Find where the given text appears and provide that cell's center as (x, y) coordinate. 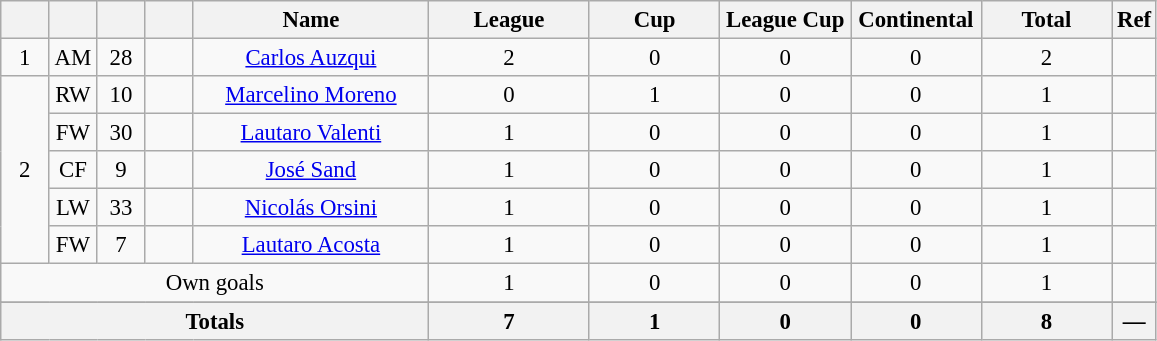
RW (73, 95)
League Cup (786, 20)
AM (73, 58)
League (510, 20)
Own goals (215, 283)
Totals (215, 321)
Nicolás Orsini (311, 208)
30 (121, 133)
28 (121, 58)
Ref (1134, 20)
Total (1046, 20)
LW (73, 208)
Cup (654, 20)
CF (73, 170)
Continental (916, 20)
Marcelino Moreno (311, 95)
10 (121, 95)
Name (311, 20)
José Sand (311, 170)
Lautaro Valenti (311, 133)
— (1134, 321)
33 (121, 208)
9 (121, 170)
Lautaro Acosta (311, 245)
Carlos Auzqui (311, 58)
8 (1046, 321)
